Locate the cell with the specified text and output its [x, y] center coordinate. 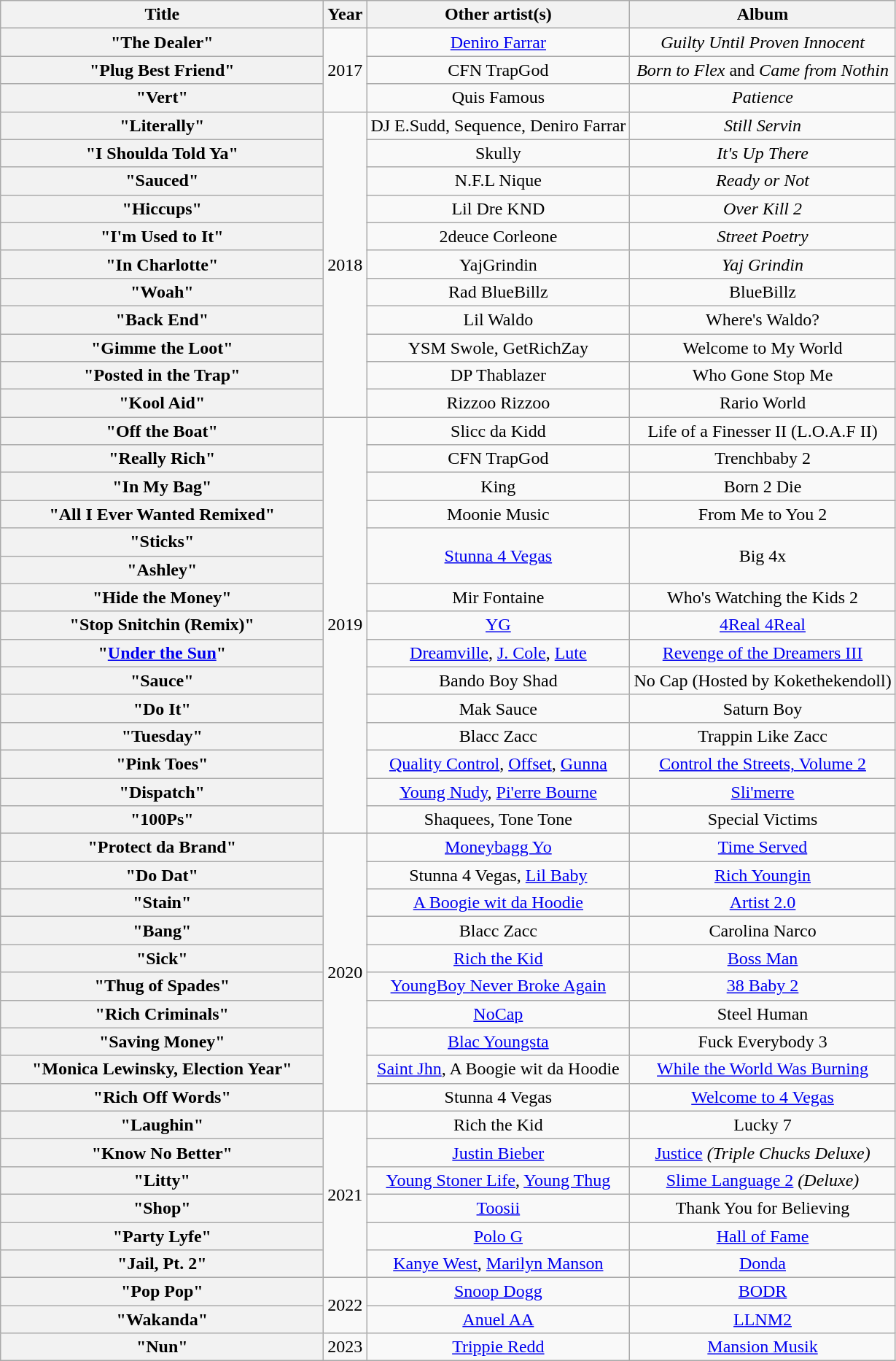
Over Kill 2 [763, 209]
2020 [346, 973]
"Sauced" [162, 181]
Artist 2.0 [763, 903]
Welcome to 4 Vegas [763, 1097]
Trappin Like Zacc [763, 736]
Born to Flex and Came from Nothin [763, 70]
Lil Waldo [499, 319]
"The Dealer" [162, 42]
Guilty Until Proven Innocent [763, 42]
It's Up There [763, 153]
Skully [499, 153]
Who's Watching the Kids 2 [763, 597]
Rad BlueBillz [499, 292]
Lil Dre KND [499, 209]
"Vert" [162, 98]
Anuel AA [499, 1319]
"Thug of Spades" [162, 986]
A Boogie wit da Hoodie [499, 903]
"In My Bag" [162, 486]
"Shop" [162, 1208]
Who Gone Stop Me [763, 376]
YajGrindin [499, 264]
DP Thablazer [499, 376]
"Really Rich" [162, 459]
"Stain" [162, 903]
2deuce Corleone [499, 236]
"Woah" [162, 292]
"Ashley" [162, 570]
Moonie Music [499, 514]
2017 [346, 70]
Blac Youngsta [499, 1042]
Fuck Everybody 3 [763, 1042]
While the World Was Burning [763, 1069]
Year [346, 15]
Bando Boy Shad [499, 680]
2022 [346, 1306]
Control the Streets, Volume 2 [763, 764]
Carolina Narco [763, 931]
Rizzoo Rizzoo [499, 403]
"Laughin" [162, 1125]
Quality Control, Offset, Gunna [499, 764]
Rich Youngin [763, 875]
"Sticks" [162, 542]
Mak Sauce [499, 708]
"Kool Aid" [162, 403]
King [499, 486]
Street Poetry [763, 236]
Hall of Fame [763, 1236]
"Plug Best Friend" [162, 70]
Trenchbaby 2 [763, 459]
Moneybagg Yo [499, 848]
Young Stoner Life, Young Thug [499, 1180]
No Cap (Hosted by Kokethekendoll) [763, 680]
Revenge of the Dreamers III [763, 653]
"Gimme the Loot" [162, 348]
"Saving Money" [162, 1042]
Big 4x [763, 556]
Life of a Finesser II (L.O.A.F II) [763, 431]
"Dispatch" [162, 791]
From Me to You 2 [763, 514]
Boss Man [763, 958]
Other artist(s) [499, 15]
"I'm Used to It" [162, 236]
"Monica Lewinsky, Election Year" [162, 1069]
Ready or Not [763, 181]
2021 [346, 1194]
DJ E.Sudd, Sequence, Deniro Farrar [499, 125]
"Sick" [162, 958]
Title [162, 15]
"Wakanda" [162, 1319]
"Stop Snitchin (Remix)" [162, 625]
Yaj Grindin [763, 264]
"Under the Sun" [162, 653]
Shaquees, Tone Tone [499, 820]
"Know No Better" [162, 1152]
Polo G [499, 1236]
Special Victims [763, 820]
BODR [763, 1292]
Born 2 Die [763, 486]
"Posted in the Trap" [162, 376]
Rario World [763, 403]
Where's Waldo? [763, 319]
Mir Fontaine [499, 597]
38 Baby 2 [763, 986]
Still Servin [763, 125]
"Hiccups" [162, 209]
Thank You for Believing [763, 1208]
2023 [346, 1347]
YG [499, 625]
Toosii [499, 1208]
"Rich Off Words" [162, 1097]
Slime Language 2 (Deluxe) [763, 1180]
"Rich Criminals" [162, 1014]
"Nun" [162, 1347]
"Do It" [162, 708]
BlueBillz [763, 292]
Trippie Redd [499, 1347]
Patience [763, 98]
"All I Ever Wanted Remixed" [162, 514]
Welcome to My World [763, 348]
2018 [346, 264]
NoCap [499, 1014]
Donda [763, 1264]
"Tuesday" [162, 736]
"Do Dat" [162, 875]
Mansion Musik [763, 1347]
Young Nudy, Pi'erre Bourne [499, 791]
Lucky 7 [763, 1125]
"Jail, Pt. 2" [162, 1264]
YoungBoy Never Broke Again [499, 986]
Justice (Triple Chucks Deluxe) [763, 1152]
"I Shoulda Told Ya" [162, 153]
"Literally" [162, 125]
"100Ps" [162, 820]
YSM Swole, GetRichZay [499, 348]
"In Charlotte" [162, 264]
"Pop Pop" [162, 1292]
"Party Lyfe" [162, 1236]
Snoop Dogg [499, 1292]
"Off the Boat" [162, 431]
Time Served [763, 848]
"Litty" [162, 1180]
Steel Human [763, 1014]
Album [763, 15]
Sli'merre [763, 791]
2019 [346, 626]
Deniro Farrar [499, 42]
Saint Jhn, A Boogie wit da Hoodie [499, 1069]
"Back End" [162, 319]
"Protect da Brand" [162, 848]
Dreamville, J. Cole, Lute [499, 653]
LLNM2 [763, 1319]
"Hide the Money" [162, 597]
"Bang" [162, 931]
Stunna 4 Vegas, Lil Baby [499, 875]
Kanye West, Marilyn Manson [499, 1264]
Justin Bieber [499, 1152]
"Sauce" [162, 680]
"Pink Toes" [162, 764]
N.F.L Nique [499, 181]
Slicc da Kidd [499, 431]
Saturn Boy [763, 708]
4Real 4Real [763, 625]
Quis Famous [499, 98]
